Provide the [x, y] coordinate of the cell's center where the given text is located.  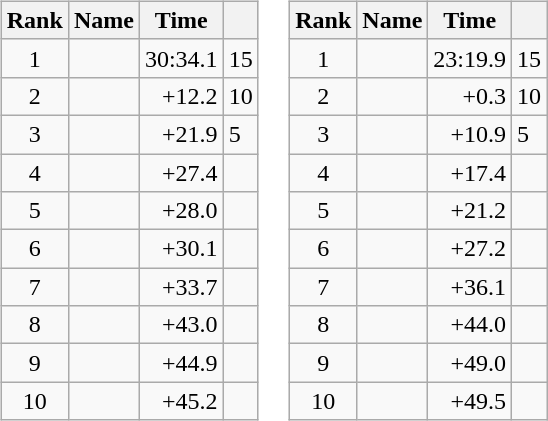
+27.4 [181, 173]
+21.9 [181, 134]
+21.2 [470, 211]
+49.0 [470, 363]
23:19.9 [470, 58]
+12.2 [181, 96]
+49.5 [470, 401]
+45.2 [181, 401]
+43.0 [181, 325]
+17.4 [470, 173]
+33.7 [181, 287]
+0.3 [470, 96]
+44.0 [470, 325]
+27.2 [470, 249]
+36.1 [470, 287]
+30.1 [181, 249]
+10.9 [470, 134]
+44.9 [181, 363]
30:34.1 [181, 58]
+28.0 [181, 211]
